Return the [X, Y] coordinate for the center point of the cell that contains the specified text.  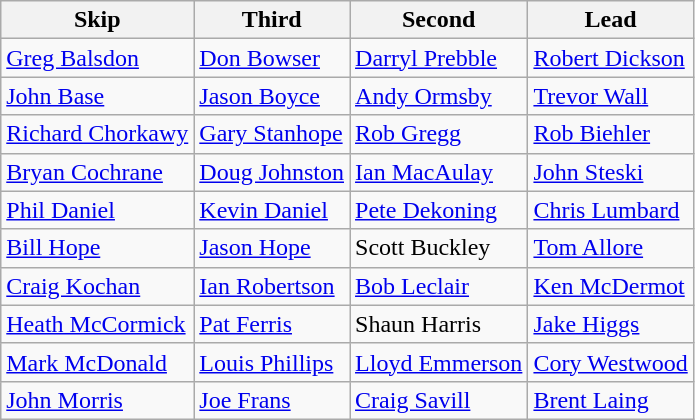
Trevor Wall [610, 96]
Heath McCormick [98, 324]
Lead [610, 20]
Craig Kochan [98, 286]
Louis Phillips [272, 362]
Craig Savill [439, 400]
Darryl Prebble [439, 58]
Pete Dekoning [439, 210]
Ian MacAulay [439, 172]
Bill Hope [98, 248]
Doug Johnston [272, 172]
Ian Robertson [272, 286]
Skip [98, 20]
Richard Chorkawy [98, 134]
Shaun Harris [439, 324]
Second [439, 20]
Rob Biehler [610, 134]
Don Bowser [272, 58]
Kevin Daniel [272, 210]
Phil Daniel [98, 210]
Gary Stanhope [272, 134]
Bob Leclair [439, 286]
Tom Allore [610, 248]
Chris Lumbard [610, 210]
Rob Gregg [439, 134]
John Steski [610, 172]
Jason Boyce [272, 96]
Brent Laing [610, 400]
John Morris [98, 400]
Ken McDermot [610, 286]
John Base [98, 96]
Greg Balsdon [98, 58]
Andy Ormsby [439, 96]
Scott Buckley [439, 248]
Jason Hope [272, 248]
Jake Higgs [610, 324]
Pat Ferris [272, 324]
Robert Dickson [610, 58]
Bryan Cochrane [98, 172]
Lloyd Emmerson [439, 362]
Cory Westwood [610, 362]
Mark McDonald [98, 362]
Third [272, 20]
Joe Frans [272, 400]
